Locate the cell with the specified text and output its [x, y] center coordinate. 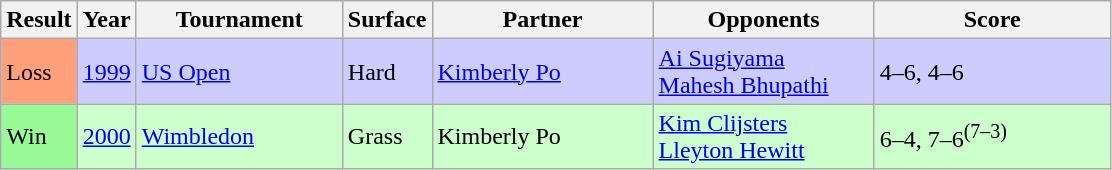
Loss [39, 72]
Hard [387, 72]
6–4, 7–6(7–3) [992, 136]
Tournament [239, 20]
Result [39, 20]
Score [992, 20]
Wimbledon [239, 136]
Grass [387, 136]
2000 [106, 136]
1999 [106, 72]
Kim Clijsters Lleyton Hewitt [764, 136]
Surface [387, 20]
Year [106, 20]
Ai Sugiyama Mahesh Bhupathi [764, 72]
Opponents [764, 20]
US Open [239, 72]
4–6, 4–6 [992, 72]
Partner [542, 20]
Win [39, 136]
